Output the (x, y) coordinate of the center of the cell containing the given text.  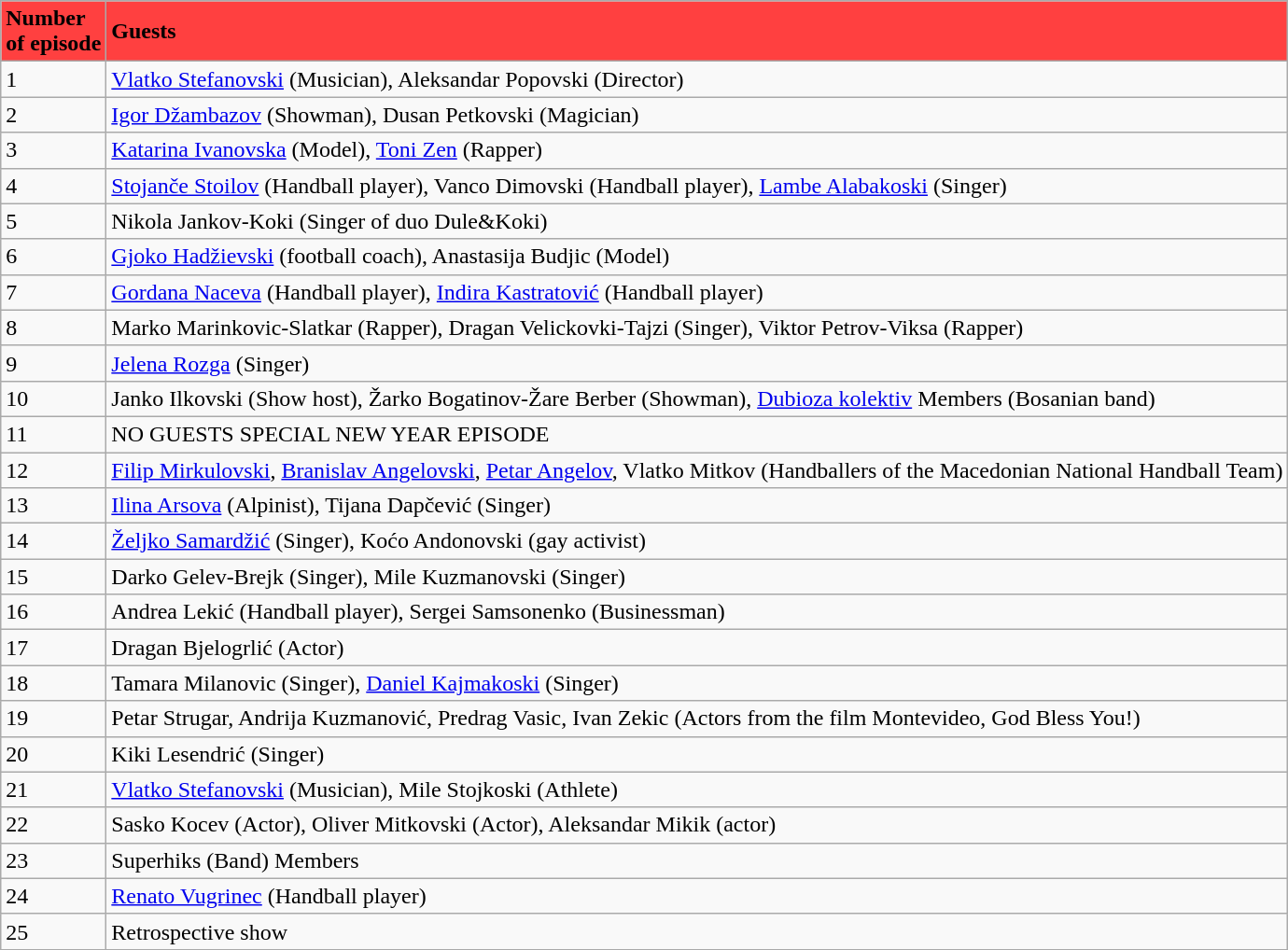
Darko Gelev-Brejk (Singer), Mile Kuzmanovski (Singer) (697, 577)
Filip Mirkulovski, Branislav Angelovski, Petar Angelov, Vlatko Mitkov (Handballers of the Macedonian National Handball Team) (697, 469)
Tamara Milanovic (Singer), Daniel Kajmakoski (Singer) (697, 683)
Ilina Arsova (Alpinist), Tijana Dapčević (Singer) (697, 506)
14 (54, 541)
2 (54, 115)
8 (54, 328)
7 (54, 292)
Gjoko Hadžievski (football coach), Anastasija Budjic (Model) (697, 257)
10 (54, 398)
6 (54, 257)
12 (54, 469)
1 (54, 79)
Renato Vugrinec (Handball player) (697, 896)
16 (54, 612)
Petar Strugar, Andrija Kuzmanović, Predrag Vasic, Ivan Zekic (Actors from the film Montevideo, God Bless You!) (697, 719)
Nikola Jankov-Koki (Singer of duo Dule&Koki) (697, 221)
9 (54, 363)
Vlatko Stefanovski (Musician), Mile Stojkoski (Athlete) (697, 789)
Numberof episode (54, 32)
3 (54, 150)
Guests (697, 32)
21 (54, 789)
Stojanče Stoilov (Handball player), Vanco Dimovski (Handball player), Lambe Alabakoski (Singer) (697, 186)
4 (54, 186)
13 (54, 506)
Igor Džambazov (Showman), Dusan Petkovski (Magician) (697, 115)
17 (54, 648)
5 (54, 221)
11 (54, 434)
20 (54, 754)
23 (54, 860)
Dragan Bjelogrlić (Actor) (697, 648)
25 (54, 931)
15 (54, 577)
Marko Marinkovic-Slatkar (Rapper), Dragan Velickovki-Tajzi (Singer), Viktor Petrov-Viksa (Rapper) (697, 328)
Gordana Naceva (Handball player), Indira Kastratović (Handball player) (697, 292)
Andrea Lekić (Handball player), Sergei Samsonenko (Businessman) (697, 612)
Janko Ilkovski (Show host), Žarko Bogatinov-Žare Berber (Showman), Dubioza kolektiv Members (Bosanian band) (697, 398)
Željko Samardžić (Singer), Koćo Andonovski (gay activist) (697, 541)
Kiki Lesendrić (Singer) (697, 754)
Vlatko Stefanovski (Musician), Aleksandar Popovski (Director) (697, 79)
22 (54, 825)
NO GUESTS SPECIAL NEW YEAR EPISODE (697, 434)
Jelena Rozga (Singer) (697, 363)
Superhiks (Band) Members (697, 860)
Katarina Ivanovska (Model), Toni Zen (Rapper) (697, 150)
19 (54, 719)
18 (54, 683)
24 (54, 896)
Sasko Kocev (Actor), Oliver Mitkovski (Actor), Aleksandar Mikik (actor) (697, 825)
Retrospective show (697, 931)
